Detect which cell encompasses the target text, then output its [x, y] center coordinate. 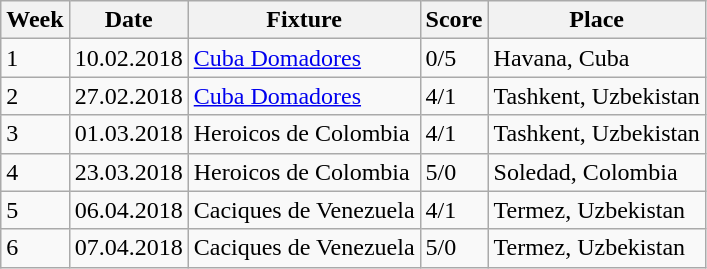
Date [128, 20]
2 [35, 96]
5 [35, 210]
06.04.2018 [128, 210]
07.04.2018 [128, 248]
Week [35, 20]
Havana, Cuba [596, 58]
0/5 [454, 58]
1 [35, 58]
6 [35, 248]
Soledad, Colombia [596, 172]
10.02.2018 [128, 58]
Place [596, 20]
01.03.2018 [128, 134]
27.02.2018 [128, 96]
23.03.2018 [128, 172]
3 [35, 134]
Score [454, 20]
Fixture [304, 20]
4 [35, 172]
